Capture the cell that displays the provided text and extract its [X, Y] central coordinate. 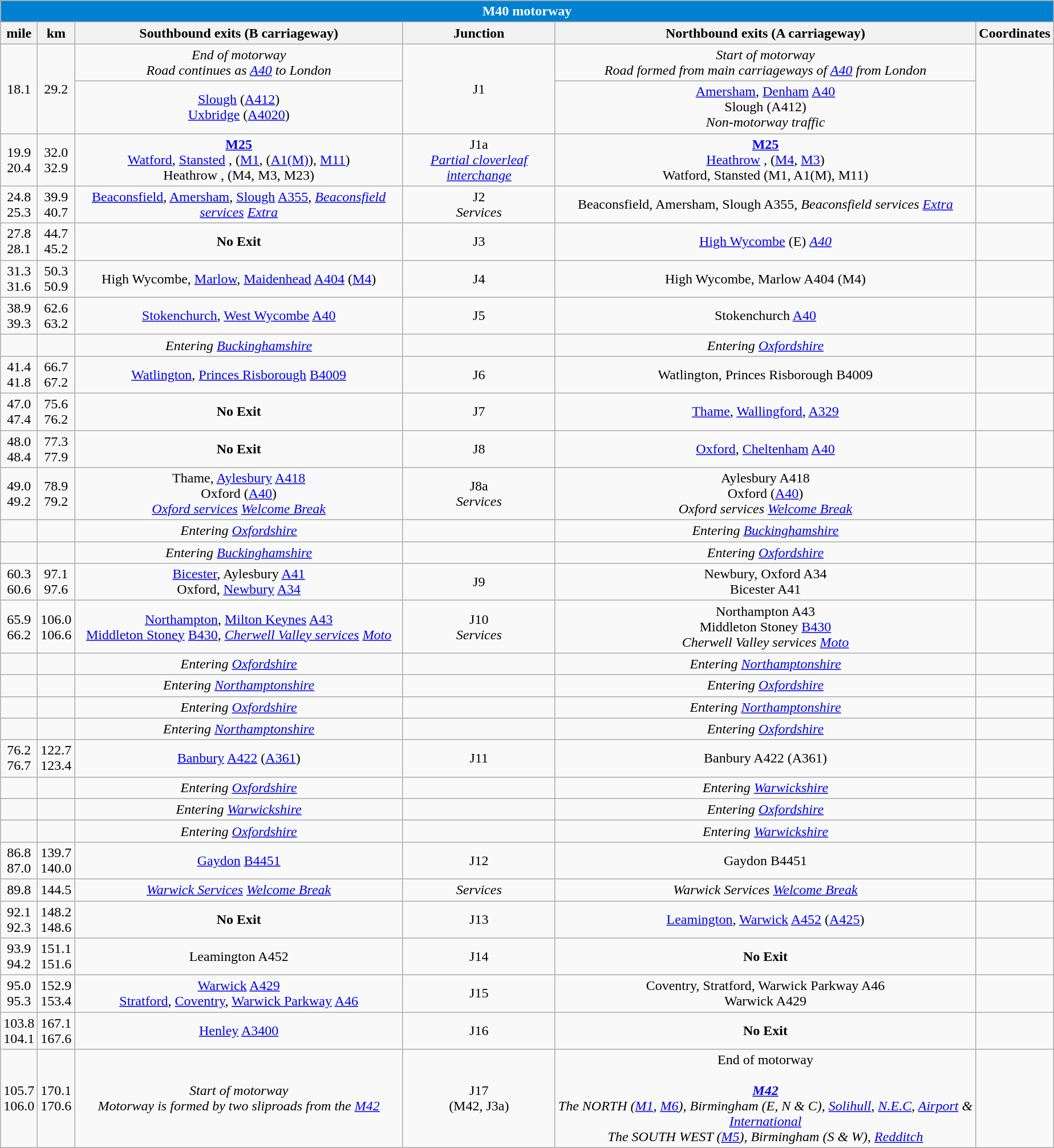
38.939.3 [19, 316]
92.192.3 [19, 919]
144.5 [56, 890]
J8aServices [479, 494]
103.8104.1 [19, 1031]
29.2 [56, 89]
Bicester, Aylesbury A41 Oxford, Newbury A34 [239, 582]
77.3 77.9 [56, 448]
M25Watford, Stansted , (M1, (A1(M)), M11)Heathrow , (M4, M3, M23) [239, 160]
M25Heathrow , (M4, M3)Watford, Stansted (M1, A1(M), M11) [765, 160]
J14 [479, 957]
89.8 [19, 890]
J4 [479, 278]
93.994.2 [19, 957]
J15 [479, 993]
High Wycombe, Marlow, Maidenhead A404 (M4) [239, 278]
95.095.3 [19, 993]
44.7 45.2 [56, 242]
Warwick A429 Stratford, Coventry, Warwick Parkway A46 [239, 993]
32.0 32.9 [56, 160]
152.9 153.4 [56, 993]
Coordinates [1015, 33]
18.1 [19, 89]
Southbound exits (B carriageway) [239, 33]
Slough (A412) Uxbridge (A4020) [239, 107]
J7 [479, 412]
J9 [479, 582]
78.9 79.2 [56, 494]
Northbound exits (A carriageway) [765, 33]
Start of motorwayRoad formed from main carriageways of A40 from London [765, 63]
49.049.2 [19, 494]
170.1 170.6 [56, 1098]
J13 [479, 919]
Northampton, Milton Keynes A43Middleton Stoney B430, Cherwell Valley services Moto [239, 627]
J12 [479, 860]
27.828.1 [19, 242]
km [56, 33]
105.7106.0 [19, 1098]
Northampton A43Middleton Stoney B430Cherwell Valley services Moto [765, 627]
167.1 167.6 [56, 1031]
139.7 140.0 [56, 860]
60.360.6 [19, 582]
19.920.4 [19, 160]
151.1 151.6 [56, 957]
31.331.6 [19, 278]
Newbury, Oxford A34Bicester A41 [765, 582]
mile [19, 33]
Services [479, 890]
Oxford, Cheltenham A40 [765, 448]
Henley A3400 [239, 1031]
66.7 67.2 [56, 374]
50.3 50.9 [56, 278]
J3 [479, 242]
J2Services [479, 204]
122.7 123.4 [56, 758]
Leamington A452 [239, 957]
J10Services [479, 627]
Coventry, Stratford, Warwick Parkway A46Warwick A429 [765, 993]
End of motorwayRoad continues as A40 to London [239, 63]
65.966.2 [19, 627]
J8 [479, 448]
Start of motorwayMotorway is formed by two sliproads from the M42 [239, 1098]
75.6 76.2 [56, 412]
48.048.4 [19, 448]
J1 [479, 89]
Amersham, Denham A40Slough (A412)Non-motorway traffic [765, 107]
High Wycombe (E) A40 [765, 242]
97.1 97.6 [56, 582]
Stokenchurch, West Wycombe A40 [239, 316]
Leamington, Warwick A452 (A425) [765, 919]
Thame, Wallingford, A329 [765, 412]
J1aPartial cloverleaf interchange [479, 160]
J17(M42, J3a) [479, 1098]
148.2 148.6 [56, 919]
Thame, Aylesbury A418Oxford (A40)Oxford services Welcome Break [239, 494]
Stokenchurch A40 [765, 316]
Junction [479, 33]
J11 [479, 758]
39.9 40.7 [56, 204]
Aylesbury A418Oxford (A40)Oxford services Welcome Break [765, 494]
41.441.8 [19, 374]
24.825.3 [19, 204]
J6 [479, 374]
106.0 106.6 [56, 627]
M40 motorway [527, 11]
86.887.0 [19, 860]
J16 [479, 1031]
J5 [479, 316]
76.276.7 [19, 758]
High Wycombe, Marlow A404 (M4) [765, 278]
62.6 63.2 [56, 316]
47.047.4 [19, 412]
